Provide the [X, Y] coordinate of the cell's center where the given text is located.  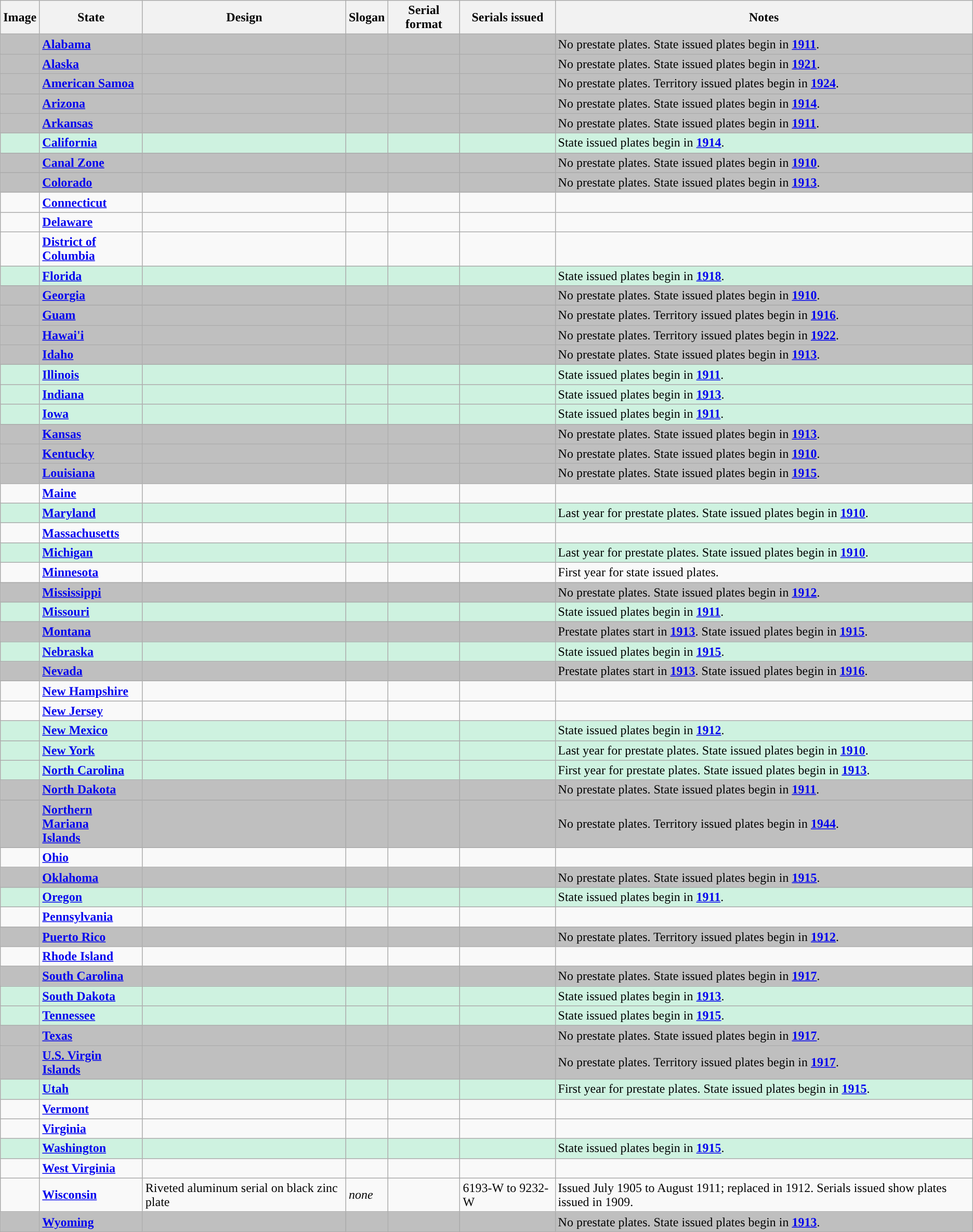
Alabama [91, 44]
Nevada [91, 671]
New Jersey [91, 711]
South Carolina [91, 976]
First year for prestate plates. State issued plates begin in 1915. [764, 1089]
Michigan [91, 552]
Kansas [91, 434]
Washington [91, 1148]
Kentucky [91, 454]
6193-W to 9232-W [507, 1195]
First year for prestate plates. State issued plates begin in 1913. [764, 770]
Ohio [91, 857]
Nebraska [91, 652]
Puerto Rico [91, 937]
Georgia [91, 296]
American Samoa [91, 84]
Maine [91, 493]
State issued plates begin in 1918. [764, 276]
South Dakota [91, 996]
Notes [764, 18]
Rhode Island [91, 957]
Image [20, 18]
Riveted aluminum serial on black zinc plate [244, 1195]
Prestate plates start in 1913. State issued plates begin in 1916. [764, 671]
Serials issued [507, 18]
No prestate plates. State issued plates begin in 1912. [764, 592]
Wyoming [91, 1222]
Alaska [91, 64]
Tennessee [91, 1016]
New York [91, 750]
Virginia [91, 1129]
Mississippi [91, 592]
Indiana [91, 394]
Wisconsin [91, 1195]
No prestate plates. State issued plates begin in 1921. [764, 64]
Oregon [91, 897]
Northern Mariana Islands [91, 824]
West Virginia [91, 1168]
Idaho [91, 355]
No prestate plates. Territory issued plates begin in 1916. [764, 315]
No prestate plates. Territory issued plates begin in 1924. [764, 84]
Montana [91, 632]
New Hampshire [91, 691]
Delaware [91, 222]
North Carolina [91, 770]
State issued plates begin in 1914. [764, 143]
New Mexico [91, 731]
none [366, 1195]
Design [244, 18]
Illinois [91, 375]
Canal Zone [91, 163]
State issued plates begin in 1912. [764, 731]
Serial format [424, 18]
North Dakota [91, 790]
Arkansas [91, 123]
Guam [91, 315]
Missouri [91, 612]
Massachusetts [91, 533]
Minnesota [91, 572]
Arizona [91, 103]
Utah [91, 1089]
State [91, 18]
Louisiana [91, 473]
No prestate plates. Territory issued plates begin in 1917. [764, 1062]
First year for state issued plates. [764, 572]
Florida [91, 276]
Issued July 1905 to August 1911; replaced in 1912. Serials issued show plates issued in 1909. [764, 1195]
Connecticut [91, 202]
Slogan [366, 18]
Oklahoma [91, 877]
Hawai'i [91, 335]
U.S. Virgin Islands [91, 1062]
Maryland [91, 513]
No prestate plates. Territory issued plates begin in 1922. [764, 335]
No prestate plates. State issued plates begin in 1914. [764, 103]
Prestate plates start in 1913. State issued plates begin in 1915. [764, 632]
No prestate plates. Territory issued plates begin in 1944. [764, 824]
Pennsylvania [91, 917]
Vermont [91, 1109]
California [91, 143]
Texas [91, 1036]
District ofColumbia [91, 248]
Iowa [91, 414]
No prestate plates. Territory issued plates begin in 1912. [764, 937]
Colorado [91, 182]
